Capture the cell that displays the provided text and extract its [x, y] central coordinate. 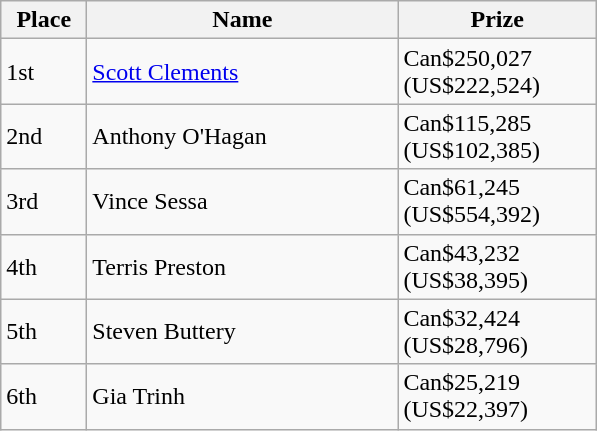
Vince Sessa [242, 202]
Can$61,245 (US$554,392) [498, 202]
Can$32,424 (US$28,796) [498, 332]
Place [44, 20]
5th [44, 332]
Can$25,219 (US$22,397) [498, 396]
Scott Clements [242, 72]
3rd [44, 202]
Prize [498, 20]
6th [44, 396]
Anthony O'Hagan [242, 136]
Gia Trinh [242, 396]
Name [242, 20]
Terris Preston [242, 266]
Can$250,027 (US$222,524) [498, 72]
Can$115,285 (US$102,385) [498, 136]
Can$43,232 (US$38,395) [498, 266]
1st [44, 72]
2nd [44, 136]
Steven Buttery [242, 332]
4th [44, 266]
